Detect which cell encompasses the target text, then output its [x, y] center coordinate. 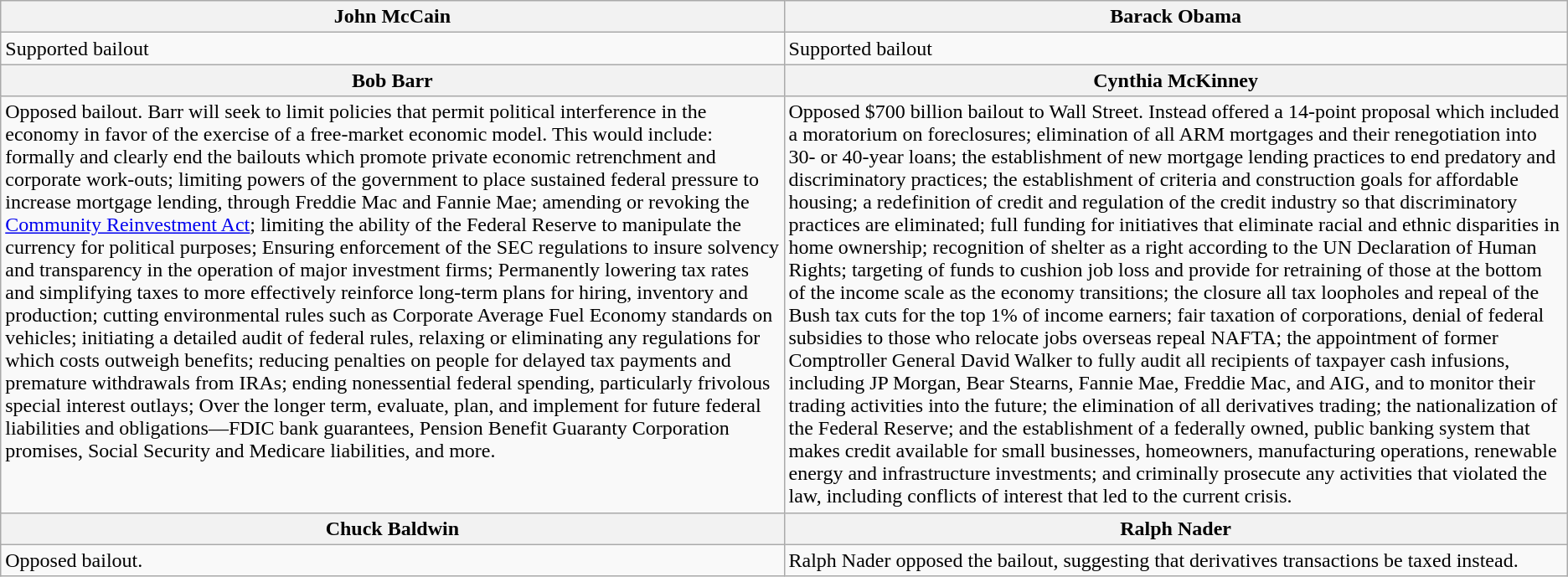
Ralph Nader [1176, 528]
Cynthia McKinney [1176, 80]
Chuck Baldwin [392, 528]
Ralph Nader opposed the bailout, suggesting that derivatives transactions be taxed instead. [1176, 560]
Barack Obama [1176, 17]
John McCain [392, 17]
Opposed bailout. [392, 560]
Bob Barr [392, 80]
